Identify which cell holds the provided text, then report its (X, Y) central coordinate. 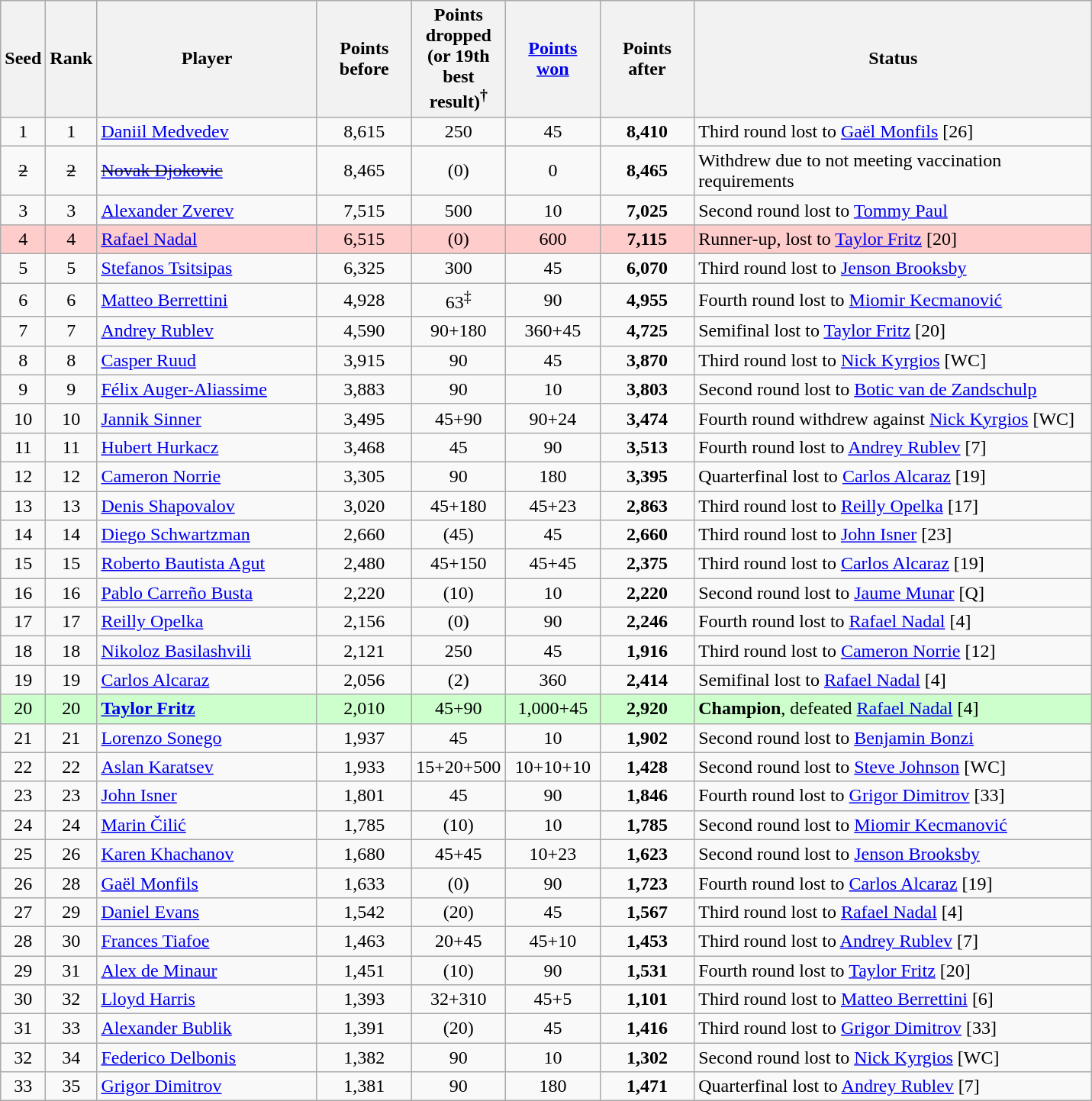
Rafael Nadal (208, 239)
Player (208, 60)
Nikoloz Basilashvili (208, 651)
Gaël Monfils (208, 883)
Diego Schwartzman (208, 535)
27 (23, 912)
4,955 (647, 301)
Rank (72, 60)
Second round lost to Nick Kyrgios [WC] (893, 1058)
Semifinal lost to Taylor Fritz [20] (893, 331)
4,725 (647, 331)
Daniel Evans (208, 912)
Aslan Karatsev (208, 767)
4,590 (364, 331)
3,915 (364, 360)
Alexander Bublik (208, 1029)
Taylor Fritz (208, 709)
1,463 (364, 941)
1,801 (364, 796)
Fourth round lost to Miomir Kecmanović (893, 301)
Quarterfinal lost to Andrey Rublev [7] (893, 1087)
34 (72, 1058)
3,803 (647, 389)
8,615 (364, 131)
Fourth round lost to Carlos Alcaraz [19] (893, 883)
Third round lost to Andrey Rublev [7] (893, 941)
Third round lost to Rafael Nadal [4] (893, 912)
1,391 (364, 1029)
3,883 (364, 389)
1,382 (364, 1058)
Points won (553, 60)
Reilly Opelka (208, 622)
1,471 (647, 1087)
45+150 (459, 564)
Second round lost to Jenson Brooksby (893, 854)
Champion, defeated Rafael Nadal [4] (893, 709)
Second round lost to Botic van de Zandschulp (893, 389)
1,933 (364, 767)
Second round lost to Tommy Paul (893, 210)
Third round lost to Cameron Norrie [12] (893, 651)
Jannik Sinner (208, 418)
3,870 (647, 360)
Points after (647, 60)
2,480 (364, 564)
Roberto Bautista Agut (208, 564)
45+10 (553, 941)
1,916 (647, 651)
500 (459, 210)
360+45 (553, 331)
Fourth round lost to Grigor Dimitrov [33] (893, 796)
90+24 (553, 418)
Second round lost to Miomir Kecmanović (893, 825)
2,246 (647, 622)
Pablo Carreño Busta (208, 593)
7,515 (364, 210)
Third round lost to Carlos Alcaraz [19] (893, 564)
7,025 (647, 210)
Third round lost to John Isner [23] (893, 535)
2,156 (364, 622)
6,325 (364, 269)
1,680 (364, 854)
1,101 (647, 1000)
Matteo Berrettini (208, 301)
1,302 (647, 1058)
1,531 (647, 971)
3,513 (647, 447)
Frances Tiafoe (208, 941)
Novak Djokovic (208, 171)
6,070 (647, 269)
Third round lost to Grigor Dimitrov [33] (893, 1029)
Fourth round withdrew against Nick Kyrgios [WC] (893, 418)
3,468 (364, 447)
45+5 (553, 1000)
2,010 (364, 709)
4,928 (364, 301)
3,495 (364, 418)
1,381 (364, 1087)
1,902 (647, 738)
Casper Ruud (208, 360)
(2) (459, 680)
600 (553, 239)
Third round lost to Gaël Monfils [26] (893, 131)
Quarterfinal lost to Carlos Alcaraz [19] (893, 476)
Denis Shapovalov (208, 506)
Fourth round lost to Andrey Rublev [7] (893, 447)
3,395 (647, 476)
2,121 (364, 651)
2,375 (647, 564)
45+180 (459, 506)
Alex de Minaur (208, 971)
20+45 (459, 941)
7,115 (647, 239)
300 (459, 269)
Hubert Hurkacz (208, 447)
Withdrew due to not meeting vaccination requirements (893, 171)
2,863 (647, 506)
90+180 (459, 331)
Points dropped (or 19th best result)† (459, 60)
45+23 (553, 506)
1,428 (647, 767)
Karen Khachanov (208, 854)
1,723 (647, 883)
Runner-up, lost to Taylor Fritz [20] (893, 239)
Third round lost to Reilly Opelka [17] (893, 506)
0 (553, 171)
Andrey Rublev (208, 331)
1,000+45 (553, 709)
Félix Auger-Aliassime (208, 389)
1,453 (647, 941)
Second round lost to Steve Johnson [WC] (893, 767)
63‡ (459, 301)
Grigor Dimitrov (208, 1087)
Fourth round lost to Taylor Fritz [20] (893, 971)
Cameron Norrie (208, 476)
1,937 (364, 738)
32+310 (459, 1000)
360 (553, 680)
10+23 (553, 854)
3,020 (364, 506)
1,633 (364, 883)
10+10+10 (553, 767)
1,393 (364, 1000)
8,410 (647, 131)
1,451 (364, 971)
Stefanos Tsitsipas (208, 269)
2,414 (647, 680)
Lorenzo Sonego (208, 738)
Seed (23, 60)
Alexander Zverev (208, 210)
Daniil Medvedev (208, 131)
Second round lost to Benjamin Bonzi (893, 738)
Semifinal lost to Rafael Nadal [4] (893, 680)
Third round lost to Nick Kyrgios [WC] (893, 360)
1,416 (647, 1029)
Points before (364, 60)
Third round lost to Matteo Berrettini [6] (893, 1000)
Status (893, 60)
Marin Čilić (208, 825)
1,542 (364, 912)
Federico Delbonis (208, 1058)
15+20+500 (459, 767)
1,567 (647, 912)
(45) (459, 535)
Second round lost to Jaume Munar [Q] (893, 593)
25 (23, 854)
35 (72, 1087)
3,305 (364, 476)
John Isner (208, 796)
Carlos Alcaraz (208, 680)
Third round lost to Jenson Brooksby (893, 269)
Fourth round lost to Rafael Nadal [4] (893, 622)
2,056 (364, 680)
3,474 (647, 418)
6,515 (364, 239)
1,846 (647, 796)
Lloyd Harris (208, 1000)
1,623 (647, 854)
2,920 (647, 709)
